Locate the cell with the specified text and output its (X, Y) center coordinate. 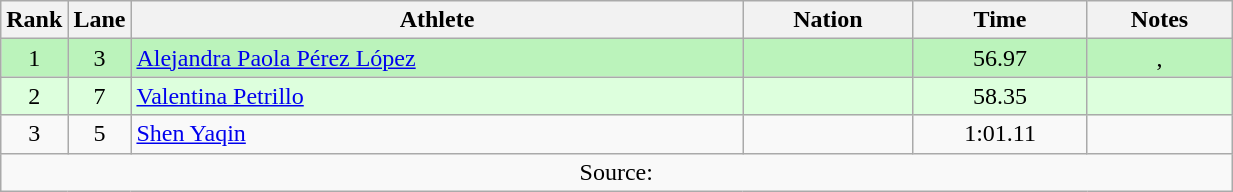
Source: (616, 172)
, (1159, 58)
Alejandra Paola Pérez López (437, 58)
Shen Yaqin (437, 134)
Athlete (437, 20)
Rank (34, 20)
58.35 (1000, 96)
7 (100, 96)
Valentina Petrillo (437, 96)
Lane (100, 20)
56.97 (1000, 58)
2 (34, 96)
1 (34, 58)
Notes (1159, 20)
1:01.11 (1000, 134)
Nation (828, 20)
5 (100, 134)
Time (1000, 20)
